Identify which cell holds the provided text, then report its (X, Y) central coordinate. 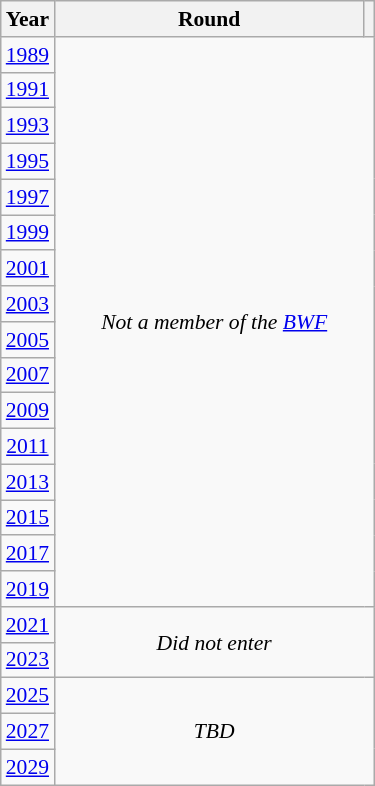
Did not enter (214, 642)
2029 (28, 767)
2013 (28, 482)
2023 (28, 660)
1995 (28, 162)
1993 (28, 126)
2027 (28, 732)
2009 (28, 411)
2021 (28, 625)
2019 (28, 589)
Year (28, 19)
1999 (28, 233)
2005 (28, 340)
2011 (28, 447)
TBD (214, 732)
2015 (28, 518)
Not a member of the BWF (214, 322)
2001 (28, 269)
1997 (28, 197)
Round (209, 19)
2017 (28, 554)
1991 (28, 90)
1989 (28, 55)
2025 (28, 696)
2003 (28, 304)
2007 (28, 375)
